Scan for the cell matching the given text and deliver its (x, y) coordinate at center. 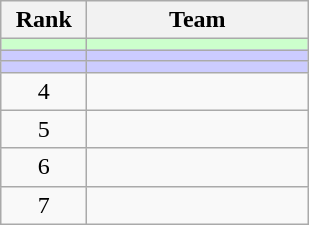
Team (198, 20)
5 (44, 129)
7 (44, 205)
4 (44, 91)
Rank (44, 20)
6 (44, 167)
